Determine the [x, y] coordinate at the center of the cell enclosing the given text.  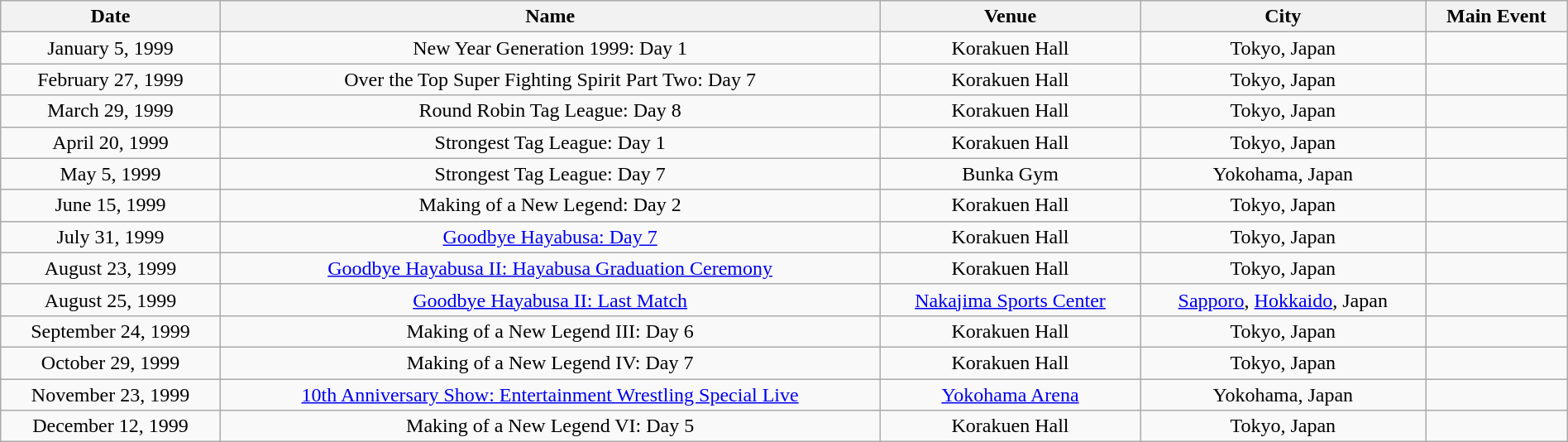
April 20, 1999 [111, 142]
Venue [1011, 17]
Main Event [1497, 17]
December 12, 1999 [111, 426]
Sapporo, Hokkaido, Japan [1284, 300]
Strongest Tag League: Day 7 [550, 174]
Goodbye Hayabusa II: Hayabusa Graduation Ceremony [550, 268]
Name [550, 17]
Goodbye Hayabusa: Day 7 [550, 237]
New Year Generation 1999: Day 1 [550, 48]
May 5, 1999 [111, 174]
Round Robin Tag League: Day 8 [550, 111]
Strongest Tag League: Day 1 [550, 142]
City [1284, 17]
Yokohama Arena [1011, 395]
November 23, 1999 [111, 395]
March 29, 1999 [111, 111]
September 24, 1999 [111, 331]
July 31, 1999 [111, 237]
October 29, 1999 [111, 363]
June 15, 1999 [111, 205]
Making of a New Legend: Day 2 [550, 205]
Making of a New Legend IV: Day 7 [550, 363]
Over the Top Super Fighting Spirit Part Two: Day 7 [550, 79]
August 25, 1999 [111, 300]
Nakajima Sports Center [1011, 300]
February 27, 1999 [111, 79]
Date [111, 17]
Bunka Gym [1011, 174]
10th Anniversary Show: Entertainment Wrestling Special Live [550, 395]
Making of a New Legend VI: Day 5 [550, 426]
August 23, 1999 [111, 268]
January 5, 1999 [111, 48]
Goodbye Hayabusa II: Last Match [550, 300]
Making of a New Legend III: Day 6 [550, 331]
